Pinpoint the cell where the given text exists, returning its [X, Y] midpoint coordinate. 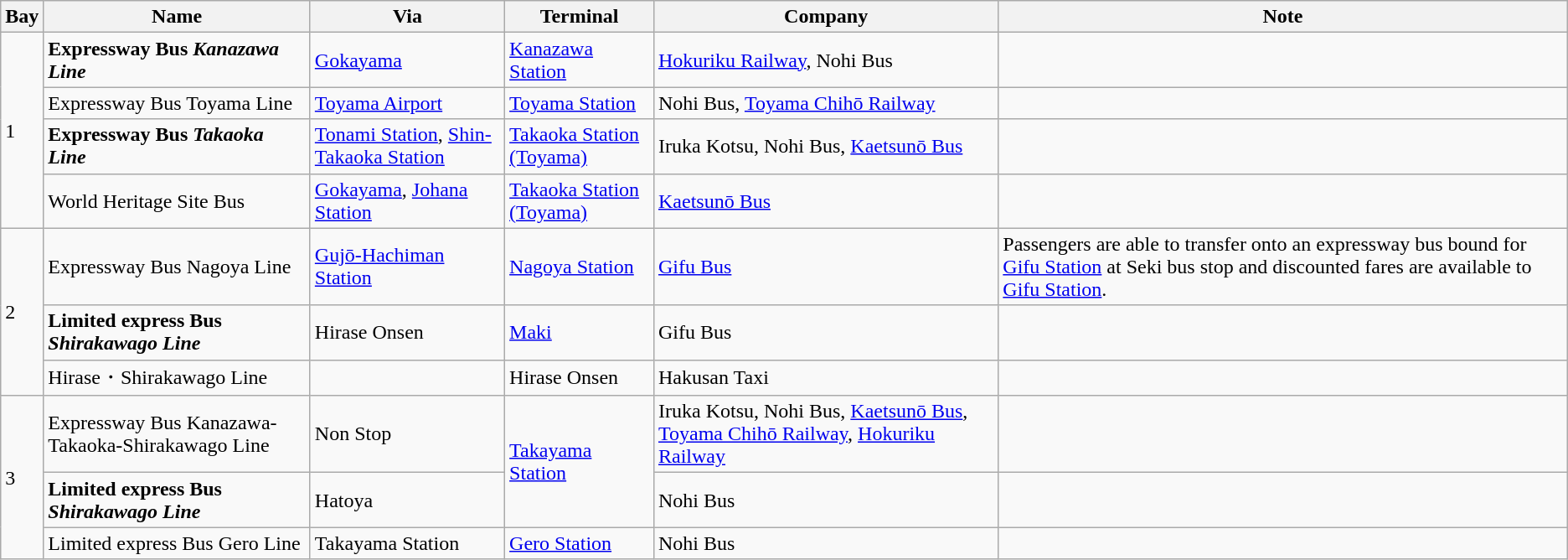
Via [407, 17]
World Heritage Site Bus [178, 201]
Note [1283, 17]
Tonami Station, Shin-Takaoka Station [407, 146]
Nagoya Station [580, 267]
Nohi Bus, Toyama Chihō Railway [826, 103]
1 [22, 131]
Iruka Kotsu, Nohi Bus, Kaetsunō Bus, Toyama Chihō Railway, Hokuriku Railway [826, 434]
Hatoya [407, 500]
Bay [22, 17]
Expressway Bus Kanazawa-Takaoka-Shirakawago Line [178, 434]
Passengers are able to transfer onto an expressway bus bound for Gifu Station at Seki bus stop and discounted fares are available to Gifu Station. [1283, 267]
Expressway Bus Takaoka Line [178, 146]
Terminal [580, 17]
Hirase・Shirakawago Line [178, 377]
Name [178, 17]
Gokayama, Johana Station [407, 201]
Non Stop [407, 434]
Limited express Bus Gero Line [178, 543]
Hokuriku Railway, Nohi Bus [826, 60]
2 [22, 312]
Expressway Bus Kanazawa Line [178, 60]
Expressway Bus Nagoya Line [178, 267]
Expressway Bus Toyama Line [178, 103]
Company [826, 17]
Hakusan Taxi [826, 377]
Toyama Station [580, 103]
Kaetsunō Bus [826, 201]
Toyama Airport [407, 103]
Maki [580, 332]
Kanazawa Station [580, 60]
Gujō-Hachiman Station [407, 267]
Gokayama [407, 60]
Gero Station [580, 543]
Iruka Kotsu, Nohi Bus, Kaetsunō Bus [826, 146]
3 [22, 478]
